Identify which cell holds the provided text, then report its [X, Y] central coordinate. 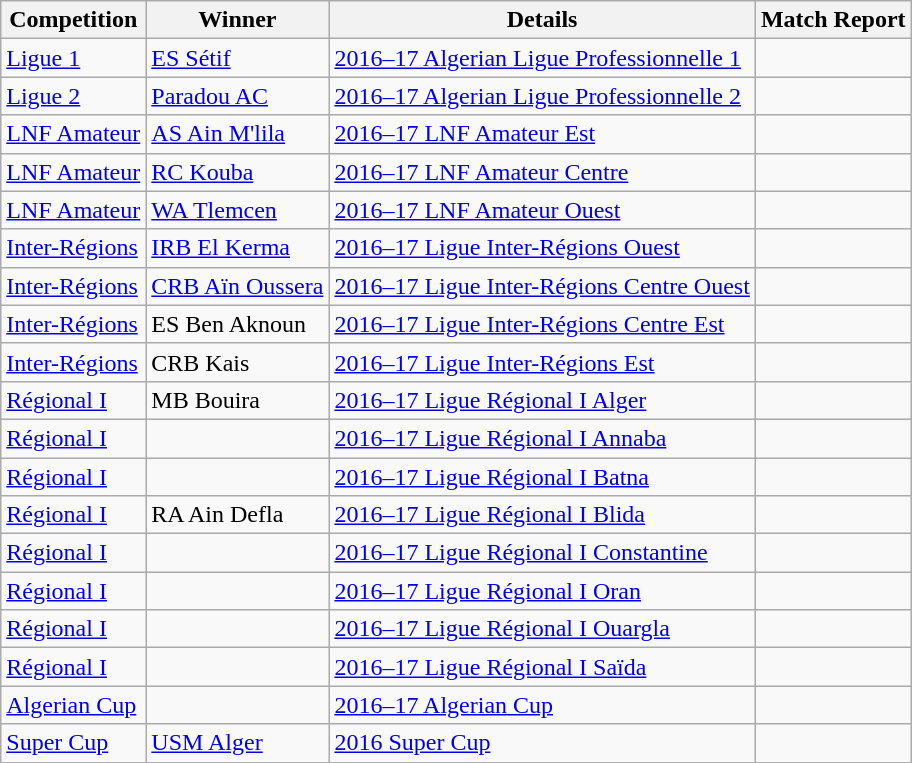
2016–17 Algerian Ligue Professionnelle 1 [542, 58]
2016–17 Ligue Régional I Batna [542, 477]
2016–17 Ligue Inter-Régions Centre Est [542, 324]
Ligue 2 [74, 96]
2016–17 Ligue Inter-Régions Est [542, 362]
2016–17 LNF Amateur Ouest [542, 210]
RC Kouba [238, 172]
Winner [238, 20]
MB Bouira [238, 400]
2016–17 Algerian Cup [542, 705]
ES Ben Aknoun [238, 324]
2016–17 Ligue Régional I Ouargla [542, 629]
Match Report [833, 20]
2016–17 Algerian Ligue Professionnelle 2 [542, 96]
2016–17 Ligue Inter-Régions Centre Ouest [542, 286]
2016–17 Ligue Inter-Régions Ouest [542, 248]
Competition [74, 20]
2016–17 Ligue Régional I Blida [542, 515]
USM Alger [238, 743]
ES Sétif [238, 58]
2016–17 LNF Amateur Centre [542, 172]
Algerian Cup [74, 705]
WA Tlemcen [238, 210]
2016–17 Ligue Régional I Alger [542, 400]
2016–17 Ligue Régional I Oran [542, 591]
Ligue 1 [74, 58]
CRB Aïn Oussera [238, 286]
Details [542, 20]
2016 Super Cup [542, 743]
AS Ain M'lila [238, 134]
Super Cup [74, 743]
RA Ain Defla [238, 515]
Paradou AC [238, 96]
2016–17 LNF Amateur Est [542, 134]
IRB El Kerma [238, 248]
2016–17 Ligue Régional I Saïda [542, 667]
CRB Kais [238, 362]
2016–17 Ligue Régional I Annaba [542, 438]
2016–17 Ligue Régional I Constantine [542, 553]
